Extract the (X, Y) coordinate from the center of the cell holding the provided text.  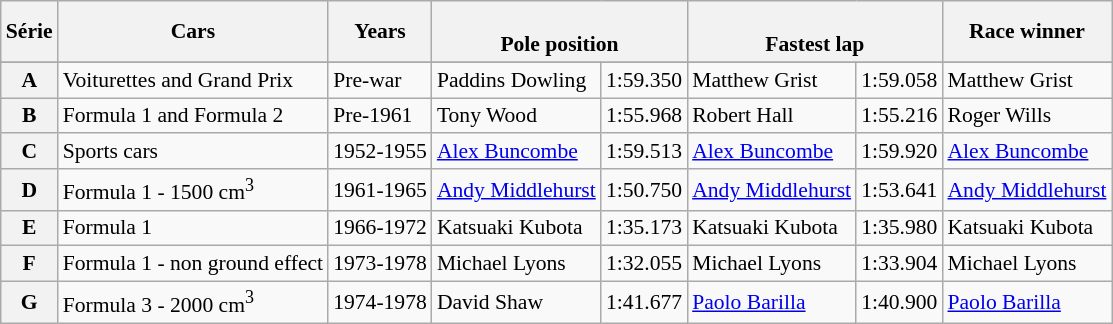
Formula 1 - non ground effect (194, 264)
Formula 1 and Formula 2 (194, 116)
C (30, 152)
B (30, 116)
1:59.350 (644, 80)
Fastest lap (814, 32)
1:59.920 (899, 152)
1974-1978 (380, 302)
1:33.904 (899, 264)
1:41.677 (644, 302)
Race winner (1026, 32)
1:40.900 (899, 302)
1:59.513 (644, 152)
Roger Wills (1026, 116)
G (30, 302)
1:32.055 (644, 264)
1952-1955 (380, 152)
Formula 1 - 1500 cm3 (194, 190)
Cars (194, 32)
Série (30, 32)
David Shaw (516, 302)
Tony Wood (516, 116)
Paddins Dowling (516, 80)
1:50.750 (644, 190)
Formula 3 - 2000 cm3 (194, 302)
1:53.641 (899, 190)
1:55.968 (644, 116)
Voiturettes and Grand Prix (194, 80)
1:35.980 (899, 228)
Sports cars (194, 152)
F (30, 264)
E (30, 228)
1961-1965 (380, 190)
Years (380, 32)
D (30, 190)
Robert Hall (772, 116)
Pole position (560, 32)
1:55.216 (899, 116)
Pre-1961 (380, 116)
Pre-war (380, 80)
Formula 1 (194, 228)
1:59.058 (899, 80)
A (30, 80)
1:35.173 (644, 228)
1973-1978 (380, 264)
1966-1972 (380, 228)
